Detect which cell encompasses the target text, then output its (X, Y) center coordinate. 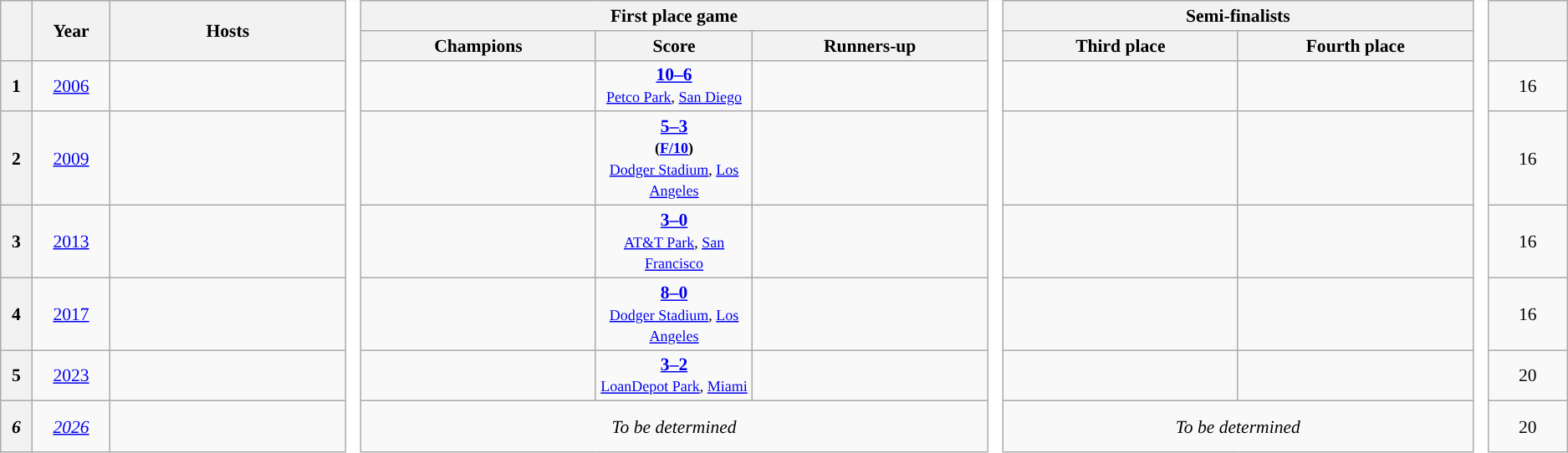
5–3(F/10)Dodger Stadium, Los Angeles (674, 159)
Semi-finalists (1238, 16)
First place game (674, 16)
2 (17, 159)
3 (17, 242)
Third place (1121, 46)
Hosts (227, 30)
Year (71, 30)
6 (17, 426)
2017 (71, 314)
Champions (478, 46)
Fourth place (1355, 46)
8–0Dodger Stadium, Los Angeles (674, 314)
3–2LoanDepot Park, Miami (674, 376)
4 (17, 314)
3–0AT&T Park, San Francisco (674, 242)
10–6Petco Park, San Diego (674, 85)
Score (674, 46)
1 (17, 85)
2009 (71, 159)
2013 (71, 242)
5 (17, 376)
Runners-up (870, 46)
2023 (71, 376)
2006 (71, 85)
2026 (71, 426)
